Scan for the cell matching the given text and deliver its [X, Y] coordinate at center. 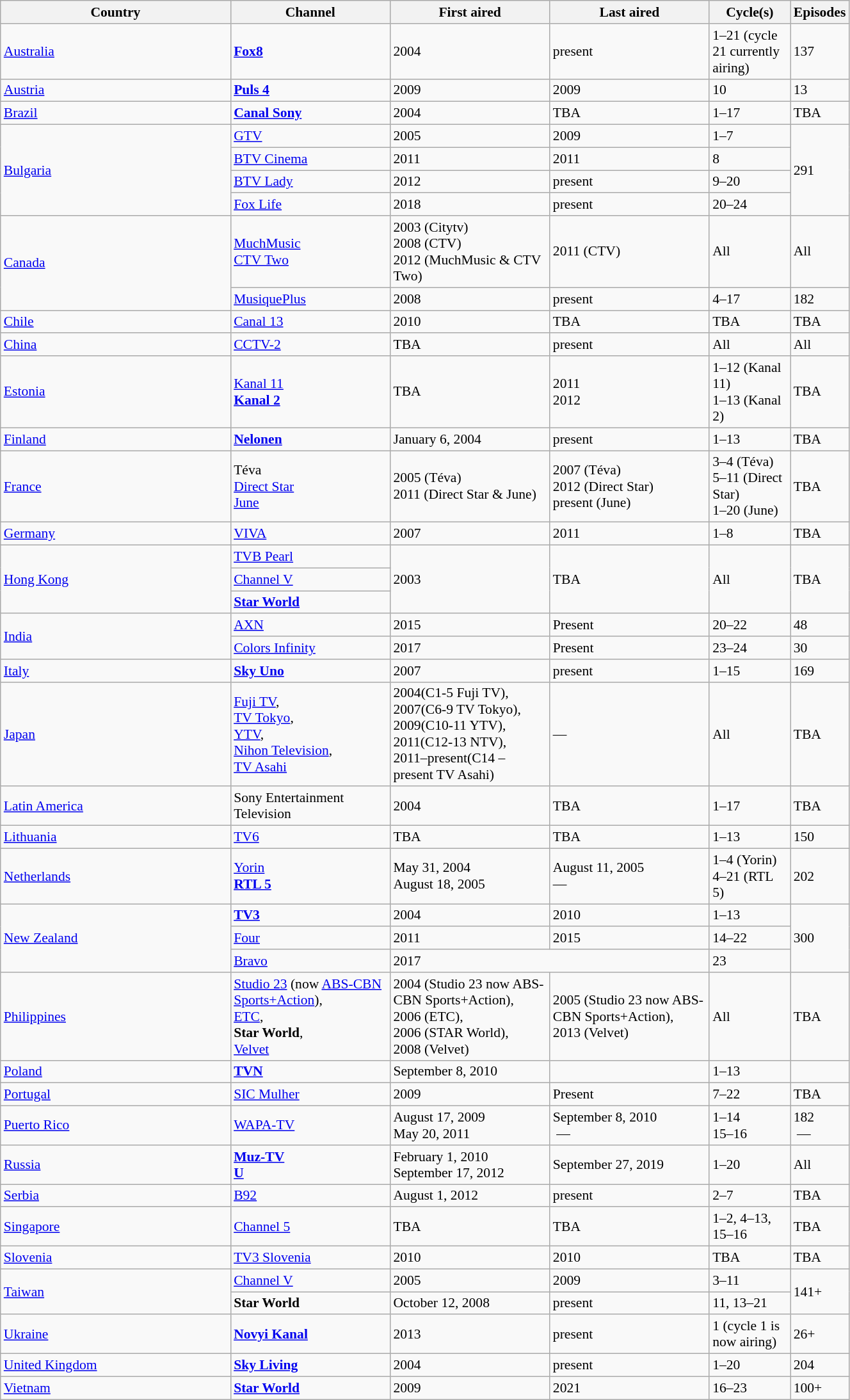
204 [820, 1365]
August 1, 2012 [470, 1196]
Brazil [115, 113]
Colors Infinity [310, 648]
Italy [115, 671]
Russia [115, 1165]
TV3 Slovenia [310, 1258]
1–15 [750, 671]
2004(C1-5 Fuji TV),2007(C6-9 TV Tokyo),2009(C10-11 YTV),2011(C12-13 NTV),2011–present(C14 – present TV Asahi) [470, 734]
Fuji TV,TV Tokyo,YTV,Nihon Television,TV Asahi [310, 734]
Portugal [115, 1095]
11, 13–21 [750, 1303]
VIVA [310, 534]
Puerto Rico [115, 1125]
1–12 (Kanal 11)1–13 (Kanal 2) [750, 392]
MuchMusicCTV Two [310, 252]
September 8, 2010 [470, 1072]
China [115, 345]
Australia [115, 51]
October 12, 2008 [470, 1303]
TévaDirect StarJune [310, 487]
January 6, 2004 [470, 439]
150 [820, 837]
Canada [115, 263]
Puls 4 [310, 90]
Philippines [115, 1017]
Muz-TVU [310, 1165]
16–23 [750, 1388]
100+ [820, 1388]
Kanal 11Kanal 2 [310, 392]
169 [820, 671]
TV3 [310, 915]
— [630, 734]
August 17, 2009May 20, 2011 [470, 1125]
3–11 [750, 1280]
4–17 [750, 299]
France [115, 487]
Finland [115, 439]
Episodes [820, 12]
1–7 [750, 136]
1–2, 4–13, 15–16 [750, 1227]
Austria [115, 90]
India [115, 636]
YorinRTL 5 [310, 876]
WAPA-TV [310, 1125]
Lithuania [115, 837]
Canal Sony [310, 113]
Canal 13 [310, 322]
9–20 [750, 182]
Chile [115, 322]
2021 [630, 1388]
8 [750, 159]
2003 [470, 580]
23 [750, 961]
Hong Kong [115, 580]
2005 (Studio 23 now ABS-CBN Sports+Action),2013 (Velvet) [630, 1017]
1 (cycle 1 is now airing) [750, 1334]
2013 [470, 1334]
Novyi Kanal [310, 1334]
BTV Lady [310, 182]
30 [820, 648]
2003 (Citytv)2008 (CTV)2012 (MuchMusic & CTV Two) [470, 252]
291 [820, 170]
February 1, 2010September 17, 2012 [470, 1165]
2008 [470, 299]
TVB Pearl [310, 557]
Estonia [115, 392]
First aired [470, 12]
MusiquePlus [310, 299]
2018 [470, 205]
Poland [115, 1072]
Taiwan [115, 1292]
20–22 [750, 625]
Serbia [115, 1196]
1–8 [750, 534]
Bravo [310, 961]
182 — [820, 1125]
7–22 [750, 1095]
Ukraine [115, 1334]
Germany [115, 534]
2–7 [750, 1196]
September 27, 2019 [630, 1165]
B92 [310, 1196]
3–4 (Téva)5–11 (Direct Star)1–20 (June) [750, 487]
Nelonen [310, 439]
202 [820, 876]
Last aired [630, 12]
Slovenia [115, 1258]
BTV Cinema [310, 159]
Vietnam [115, 1388]
48 [820, 625]
300 [820, 938]
10 [750, 90]
14–22 [750, 938]
1–21 (cycle 21 currently airing) [750, 51]
Sky Living [310, 1365]
Country [115, 12]
2011 (CTV) [630, 252]
20–24 [750, 205]
Fox Life [310, 205]
13 [820, 90]
Channel [310, 12]
TVN [310, 1072]
Netherlands [115, 876]
2007 (Téva)2012 (Direct Star)present (June) [630, 487]
August 11, 2005— [630, 876]
141+ [820, 1292]
SIC Mulher [310, 1095]
Singapore [115, 1227]
2005 (Téva)2011 (Direct Star & June) [470, 487]
2012 [470, 182]
Fox8 [310, 51]
TV6 [310, 837]
Sony Entertainment Television [310, 807]
26+ [820, 1334]
Channel 5 [310, 1227]
137 [820, 51]
Studio 23 (now ABS-CBN Sports+Action),ETC,Star World,Velvet [310, 1017]
23–24 [750, 648]
Four [310, 938]
AXN [310, 625]
Japan [115, 734]
2004 (Studio 23 now ABS-CBN Sports+Action),2006 (ETC),2006 (STAR World), 2008 (Velvet) [470, 1017]
United Kingdom [115, 1365]
Cycle(s) [750, 12]
Latin America [115, 807]
Bulgaria [115, 170]
CCTV-2 [310, 345]
1–4 (Yorin) 4–21 (RTL 5) [750, 876]
New Zealand [115, 938]
GTV [310, 136]
20112012 [630, 392]
September 8, 2010 — [630, 1125]
1–1415–16 [750, 1125]
May 31, 2004August 18, 2005 [470, 876]
182 [820, 299]
Sky Uno [310, 671]
